Determine the (X, Y) coordinate at the center of the cell enclosing the given text.  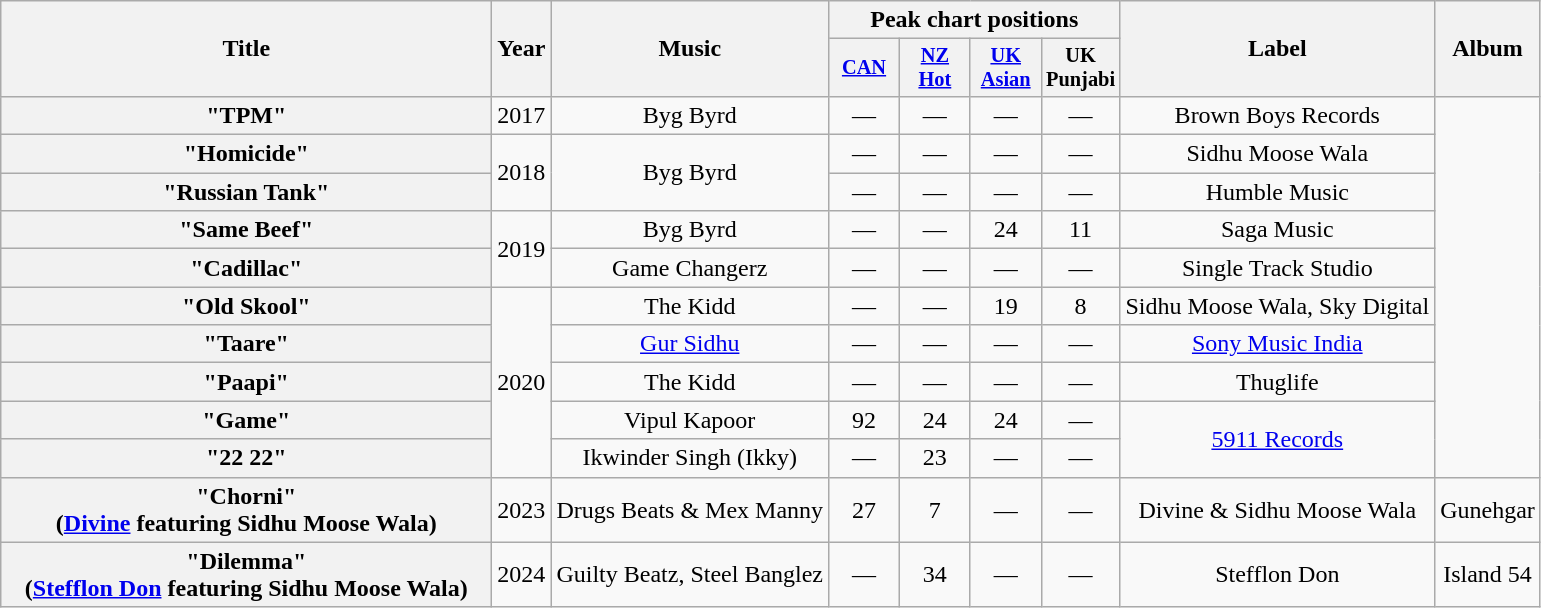
"Homicide" (246, 154)
Brown Boys Records (1278, 115)
23 (934, 458)
"Dilemma" (Stefflon Don featuring Sidhu Moose Wala) (246, 574)
Label (1278, 49)
Vipul Kapoor (690, 420)
Humble Music (1278, 192)
CAN (864, 68)
8 (1080, 306)
"Russian Tank" (246, 192)
UK Punjabi (1080, 68)
Sidhu Moose Wala (1278, 154)
Year (522, 49)
Island 54 (1488, 574)
"Game" (246, 420)
Sony Music India (1278, 344)
"Chorni" (Divine featuring Sidhu Moose Wala) (246, 510)
Music (690, 49)
Saga Music (1278, 230)
34 (934, 574)
Title (246, 49)
Drugs Beats & Mex Manny (690, 510)
27 (864, 510)
Peak chart positions (974, 20)
"Same Beef" (246, 230)
Ikwinder Singh (Ikky) (690, 458)
Thuglife (1278, 382)
Sidhu Moose Wala, Sky Digital (1278, 306)
2023 (522, 510)
"Paapi" (246, 382)
Game Changerz (690, 268)
NZHot (934, 68)
2019 (522, 249)
Single Track Studio (1278, 268)
2024 (522, 574)
7 (934, 510)
92 (864, 420)
UK Asian (1006, 68)
"22 22" (246, 458)
Guilty Beatz, Steel Banglez (690, 574)
Stefflon Don (1278, 574)
2017 (522, 115)
2018 (522, 173)
"Taare" (246, 344)
Gur Sidhu (690, 344)
"Cadillac" (246, 268)
Album (1488, 49)
2020 (522, 382)
"TPM" (246, 115)
11 (1080, 230)
"Old Skool" (246, 306)
19 (1006, 306)
Divine & Sidhu Moose Wala (1278, 510)
Gunehgar (1488, 510)
5911 Records (1278, 439)
